Extract the (x, y) coordinate from the center of the cell holding the provided text.  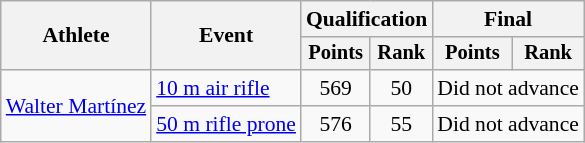
Final (508, 19)
576 (336, 124)
10 m air rifle (226, 88)
569 (336, 88)
50 (401, 88)
Event (226, 36)
Athlete (76, 36)
Walter Martínez (76, 106)
50 m rifle prone (226, 124)
Qualification (366, 19)
55 (401, 124)
